Find where the given text appears and provide that cell's center as (X, Y) coordinate. 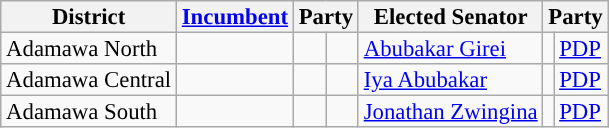
Adamawa North (89, 49)
Abubakar Girei (450, 49)
Iya Abubakar (450, 80)
District (89, 17)
Incumbent (234, 17)
Adamawa South (89, 112)
Elected Senator (450, 17)
Jonathan Zwingina (450, 112)
Adamawa Central (89, 80)
